Search for the cell housing the specified text and yield its [x, y] center coordinate. 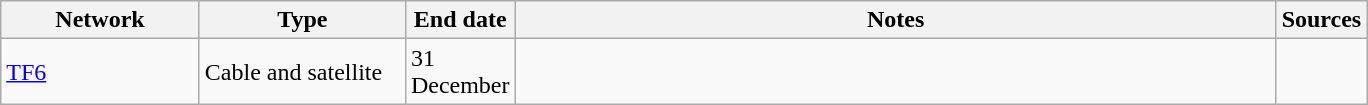
TF6 [100, 72]
Cable and satellite [302, 72]
Notes [896, 20]
End date [460, 20]
Network [100, 20]
Sources [1322, 20]
Type [302, 20]
31 December [460, 72]
